Output the [x, y] coordinate of the center of the cell containing the given text.  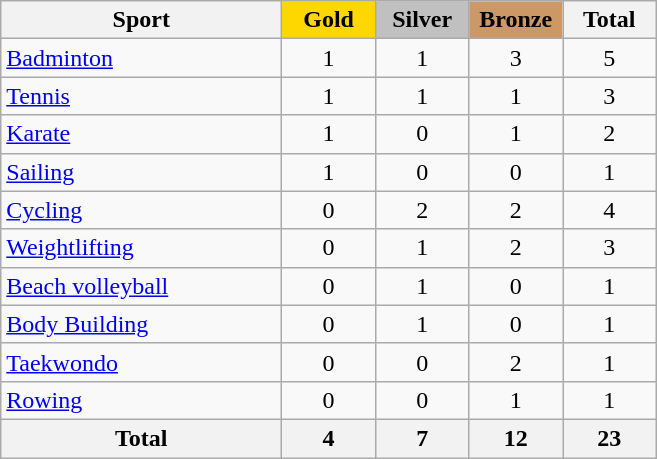
Badminton [142, 58]
Weightlifting [142, 248]
12 [516, 438]
Beach volleyball [142, 286]
Tennis [142, 96]
Body Building [142, 324]
Karate [142, 134]
Cycling [142, 210]
7 [422, 438]
Sailing [142, 172]
Gold [329, 20]
Sport [142, 20]
Bronze [516, 20]
Rowing [142, 400]
23 [609, 438]
Silver [422, 20]
5 [609, 58]
Taekwondo [142, 362]
